Capture the cell that displays the provided text and extract its (X, Y) central coordinate. 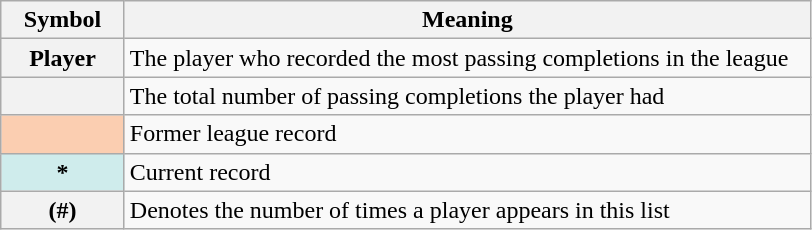
Current record (467, 172)
Symbol (63, 20)
The player who recorded the most passing completions in the league (467, 58)
Denotes the number of times a player appears in this list (467, 210)
Meaning (467, 20)
* (63, 172)
The total number of passing completions the player had (467, 96)
Former league record (467, 134)
Player (63, 58)
(#) (63, 210)
